Return [X, Y] of the center of cell containing provided text 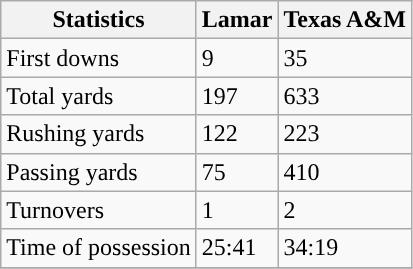
Turnovers [99, 210]
Passing yards [99, 172]
First downs [99, 58]
Statistics [99, 20]
Total yards [99, 96]
223 [345, 134]
35 [345, 58]
Lamar [237, 20]
Time of possession [99, 248]
Texas A&M [345, 20]
633 [345, 96]
75 [237, 172]
122 [237, 134]
197 [237, 96]
9 [237, 58]
Rushing yards [99, 134]
25:41 [237, 248]
2 [345, 210]
34:19 [345, 248]
1 [237, 210]
410 [345, 172]
